Provide the [X, Y] coordinate of the cell's center where the given text is located.  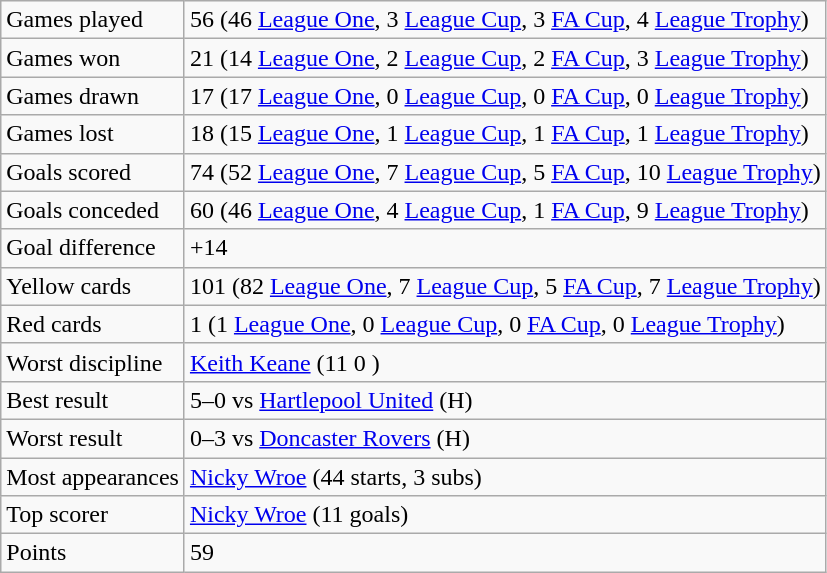
Red cards [93, 324]
Best result [93, 400]
Worst result [93, 438]
60 (46 League One, 4 League Cup, 1 FA Cup, 9 League Trophy) [505, 210]
Points [93, 553]
Most appearances [93, 477]
Goal difference [93, 248]
Games won [93, 58]
17 (17 League One, 0 League Cup, 0 FA Cup, 0 League Trophy) [505, 96]
Games lost [93, 134]
Goals conceded [93, 210]
74 (52 League One, 7 League Cup, 5 FA Cup, 10 League Trophy) [505, 172]
Nicky Wroe (11 goals) [505, 515]
1 (1 League One, 0 League Cup, 0 FA Cup, 0 League Trophy) [505, 324]
5–0 vs Hartlepool United (H) [505, 400]
Top scorer [93, 515]
Games drawn [93, 96]
21 (14 League One, 2 League Cup, 2 FA Cup, 3 League Trophy) [505, 58]
Worst discipline [93, 362]
0–3 vs Doncaster Rovers (H) [505, 438]
101 (82 League One, 7 League Cup, 5 FA Cup, 7 League Trophy) [505, 286]
+14 [505, 248]
Games played [93, 20]
Keith Keane (11 0 ) [505, 362]
59 [505, 553]
Yellow cards [93, 286]
Goals scored [93, 172]
Nicky Wroe (44 starts, 3 subs) [505, 477]
56 (46 League One, 3 League Cup, 3 FA Cup, 4 League Trophy) [505, 20]
18 (15 League One, 1 League Cup, 1 FA Cup, 1 League Trophy) [505, 134]
